Return the [x, y] coordinate for the center point of the cell that contains the specified text.  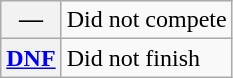
DNF [31, 58]
Did not compete [146, 20]
Did not finish [146, 58]
— [31, 20]
